Capture the cell that displays the provided text and extract its (X, Y) central coordinate. 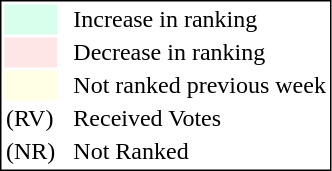
(NR) (30, 151)
(RV) (30, 119)
Decrease in ranking (200, 53)
Not Ranked (200, 151)
Not ranked previous week (200, 85)
Increase in ranking (200, 19)
Received Votes (200, 119)
